Output the (x, y) coordinate of the center of the cell containing the given text.  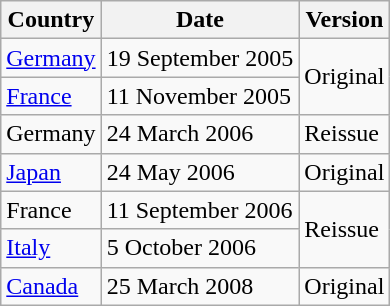
24 March 2006 (200, 134)
Canada (51, 286)
11 November 2005 (200, 96)
Country (51, 20)
5 October 2006 (200, 248)
Italy (51, 248)
Version (344, 20)
11 September 2006 (200, 210)
25 March 2008 (200, 286)
Japan (51, 172)
Date (200, 20)
24 May 2006 (200, 172)
19 September 2005 (200, 58)
